Find where the given text appears and provide that cell's center as [X, Y] coordinate. 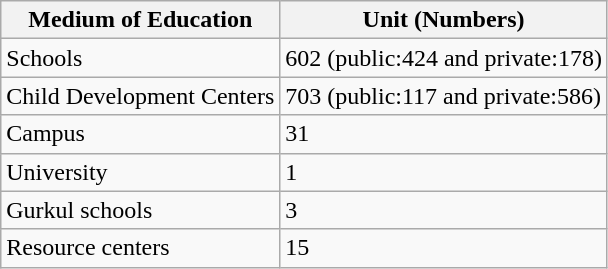
Child Development Centers [140, 96]
Resource centers [140, 248]
703 (public:117 and private:586) [444, 96]
15 [444, 248]
Gurkul schools [140, 210]
602 (public:424 and private:178) [444, 58]
1 [444, 172]
University [140, 172]
Unit (Numbers) [444, 20]
Campus [140, 134]
Schools [140, 58]
3 [444, 210]
31 [444, 134]
Medium of Education [140, 20]
